Return the (X, Y) coordinate for the center point of the cell that contains the specified text.  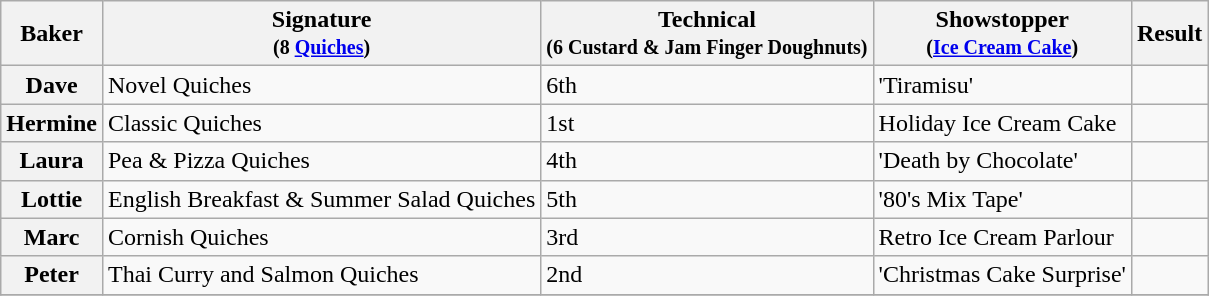
2nd (707, 275)
5th (707, 199)
'Death by Chocolate' (1002, 161)
Showstopper(Ice Cream Cake) (1002, 34)
Holiday Ice Cream Cake (1002, 123)
1st (707, 123)
'Christmas Cake Surprise' (1002, 275)
Signature(8 Quiches) (321, 34)
3rd (707, 237)
Baker (52, 34)
'Tiramisu' (1002, 85)
Lottie (52, 199)
Marc (52, 237)
English Breakfast & Summer Salad Quiches (321, 199)
4th (707, 161)
Laura (52, 161)
Retro Ice Cream Parlour (1002, 237)
Cornish Quiches (321, 237)
Peter (52, 275)
Classic Quiches (321, 123)
Hermine (52, 123)
Pea & Pizza Quiches (321, 161)
Novel Quiches (321, 85)
Dave (52, 85)
Result (1169, 34)
Thai Curry and Salmon Quiches (321, 275)
Technical(6 Custard & Jam Finger Doughnuts) (707, 34)
6th (707, 85)
'80's Mix Tape' (1002, 199)
